Find where the given text appears and provide that cell's center as (X, Y) coordinate. 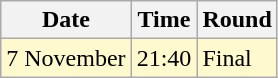
Round (237, 20)
Time (164, 20)
21:40 (164, 58)
Final (237, 58)
Date (66, 20)
7 November (66, 58)
